For the text-containing cell, return its midpoint in [x, y] coordinate format. 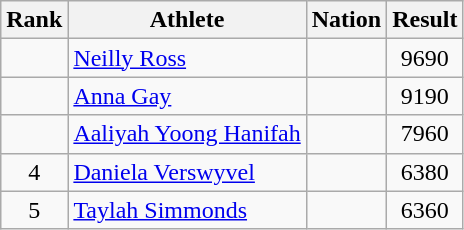
7960 [425, 134]
Aaliyah Yoong Hanifah [187, 134]
Nation [346, 20]
4 [34, 172]
Rank [34, 20]
6360 [425, 210]
Athlete [187, 20]
6380 [425, 172]
Daniela Verswyvel [187, 172]
Result [425, 20]
Anna Gay [187, 96]
Neilly Ross [187, 58]
9690 [425, 58]
5 [34, 210]
9190 [425, 96]
Taylah Simmonds [187, 210]
